Scan for the cell matching the given text and deliver its (X, Y) coordinate at center. 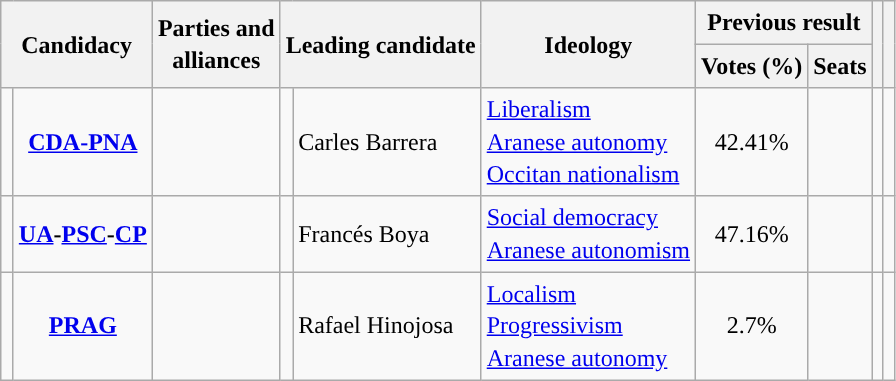
Previous result (784, 22)
Rafael Hinojosa (388, 326)
47.16% (752, 234)
42.41% (752, 142)
Francés Boya (388, 234)
PRAG (82, 326)
CDA-PNA (82, 142)
Votes (%) (752, 66)
Ideology (588, 44)
LiberalismAranese autonomyOccitan nationalism (588, 142)
UA-PSC-CP (82, 234)
Parties andalliances (216, 44)
LocalismProgressivismAranese autonomy (588, 326)
Leading candidate (380, 44)
Carles Barrera (388, 142)
2.7% (752, 326)
Candidacy (77, 44)
Social democracyAranese autonomism (588, 234)
Seats (840, 66)
